Provide the (x, y) coordinate of the cell's center where the given text is located.  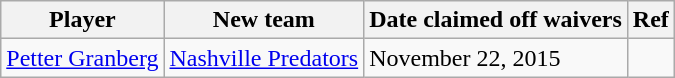
Nashville Predators (264, 58)
Player (82, 20)
New team (264, 20)
November 22, 2015 (496, 58)
Ref (650, 20)
Petter Granberg (82, 58)
Date claimed off waivers (496, 20)
